Capture the cell that displays the provided text and extract its [X, Y] central coordinate. 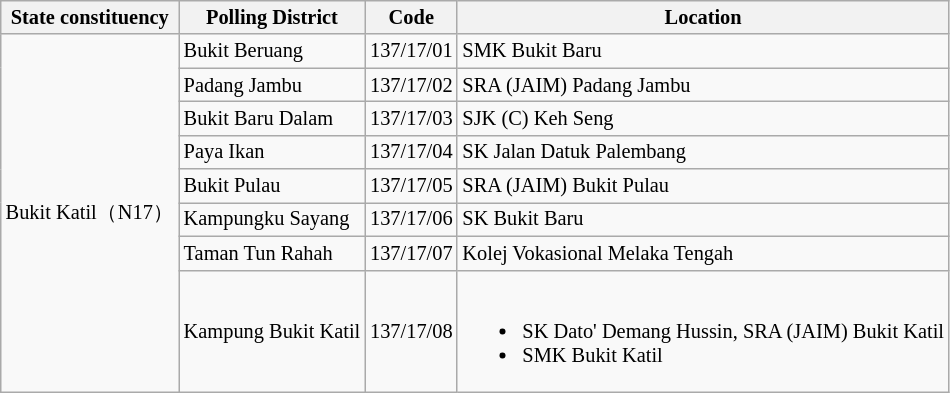
SJK (C) Keh Seng [702, 118]
SRA (JAIM) Bukit Pulau [702, 186]
Paya Ikan [272, 152]
Location [702, 17]
137/17/05 [411, 186]
Bukit Baru Dalam [272, 118]
Bukit Beruang [272, 51]
SK Bukit Baru [702, 219]
Bukit Katil（N17） [90, 213]
SMK Bukit Baru [702, 51]
SK Jalan Datuk Palembang [702, 152]
Taman Tun Rahah [272, 253]
137/17/03 [411, 118]
Kampung Bukit Katil [272, 331]
SK Dato' Demang Hussin, SRA (JAIM) Bukit KatilSMK Bukit Katil [702, 331]
Polling District [272, 17]
Kampungku Sayang [272, 219]
137/17/04 [411, 152]
137/17/01 [411, 51]
State constituency [90, 17]
SRA (JAIM) Padang Jambu [702, 85]
137/17/08 [411, 331]
137/17/02 [411, 85]
Bukit Pulau [272, 186]
Code [411, 17]
Kolej Vokasional Melaka Tengah [702, 253]
137/17/07 [411, 253]
Padang Jambu [272, 85]
137/17/06 [411, 219]
